Detect which cell encompasses the target text, then output its (X, Y) center coordinate. 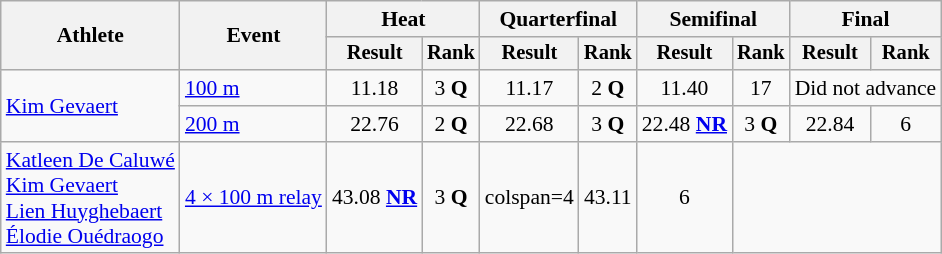
11.17 (530, 88)
43.08 NR (374, 198)
Semifinal (714, 19)
colspan=4 (530, 198)
11.18 (374, 88)
Athlete (90, 36)
4 × 100 m relay (254, 198)
22.68 (530, 124)
Kim Gevaert (90, 106)
Quarterfinal (558, 19)
11.40 (684, 88)
200 m (254, 124)
22.48 NR (684, 124)
43.11 (608, 198)
Did not advance (866, 88)
22.84 (830, 124)
22.76 (374, 124)
Event (254, 36)
Katleen De CaluwéKim GevaertLien HuyghebaertÉlodie Ouédraogo (90, 198)
100 m (254, 88)
17 (761, 88)
Heat (404, 19)
Final (866, 19)
